Extract the [x, y] coordinate from the center of the cell holding the provided text.  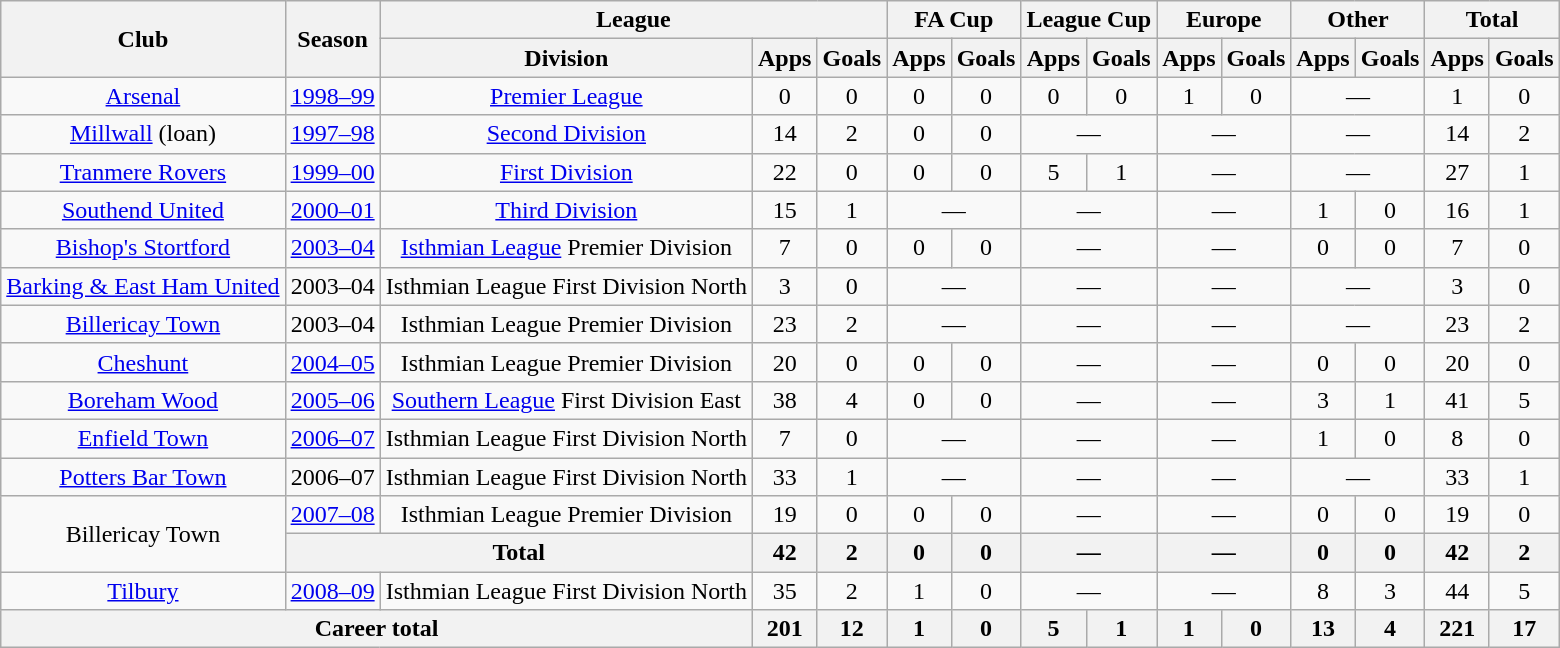
First Division [566, 172]
Division [566, 58]
2000–01 [332, 210]
44 [1457, 591]
Arsenal [143, 96]
Third Division [566, 210]
Cheshunt [143, 362]
Second Division [566, 134]
Millwall (loan) [143, 134]
17 [1524, 629]
Premier League [566, 96]
1999–00 [332, 172]
League Cup [1089, 20]
2004–05 [332, 362]
12 [852, 629]
2007–08 [332, 515]
Club [143, 39]
1997–98 [332, 134]
22 [785, 172]
15 [785, 210]
Tranmere Rovers [143, 172]
2008–09 [332, 591]
Other [1358, 20]
38 [785, 400]
Boreham Wood [143, 400]
Tilbury [143, 591]
Southern League First Division East [566, 400]
Enfield Town [143, 438]
Career total [377, 629]
16 [1457, 210]
League [634, 20]
Southend United [143, 210]
1998–99 [332, 96]
Potters Bar Town [143, 477]
201 [785, 629]
41 [1457, 400]
13 [1323, 629]
Season [332, 39]
FA Cup [954, 20]
35 [785, 591]
221 [1457, 629]
2005–06 [332, 400]
27 [1457, 172]
Europe [1224, 20]
Bishop's Stortford [143, 248]
Barking & East Ham United [143, 286]
